Determine the [x, y] coordinate at the center of the cell enclosing the given text.  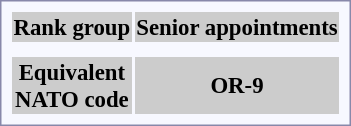
EquivalentNATO code [72, 86]
Senior appointments [237, 27]
Rank group [72, 27]
OR-9 [237, 86]
